From the cell containing the given text, extract its center point as (x, y) coordinate. 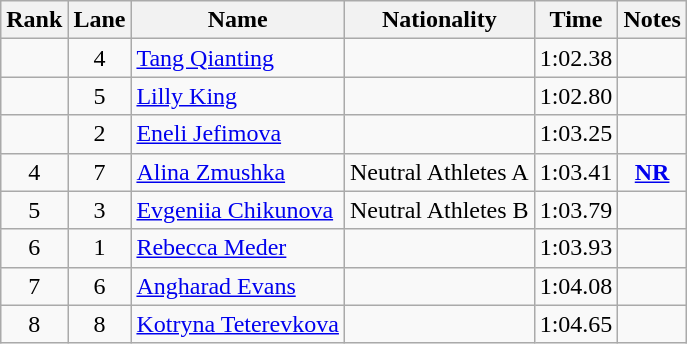
Lane (100, 20)
1 (100, 248)
Neutral Athletes A (439, 172)
Rank (34, 20)
1:03.79 (576, 210)
1:03.41 (576, 172)
1:02.38 (576, 58)
Notes (652, 20)
1:03.93 (576, 248)
Eneli Jefimova (238, 134)
Kotryna Teterevkova (238, 324)
NR (652, 172)
Rebecca Meder (238, 248)
Name (238, 20)
Tang Qianting (238, 58)
1:03.25 (576, 134)
Time (576, 20)
Neutral Athletes B (439, 210)
1:02.80 (576, 96)
Lilly King (238, 96)
1:04.08 (576, 286)
Angharad Evans (238, 286)
Evgeniia Chikunova (238, 210)
Alina Zmushka (238, 172)
Nationality (439, 20)
3 (100, 210)
2 (100, 134)
1:04.65 (576, 324)
